Output the [X, Y] coordinate of the center of the cell containing the given text.  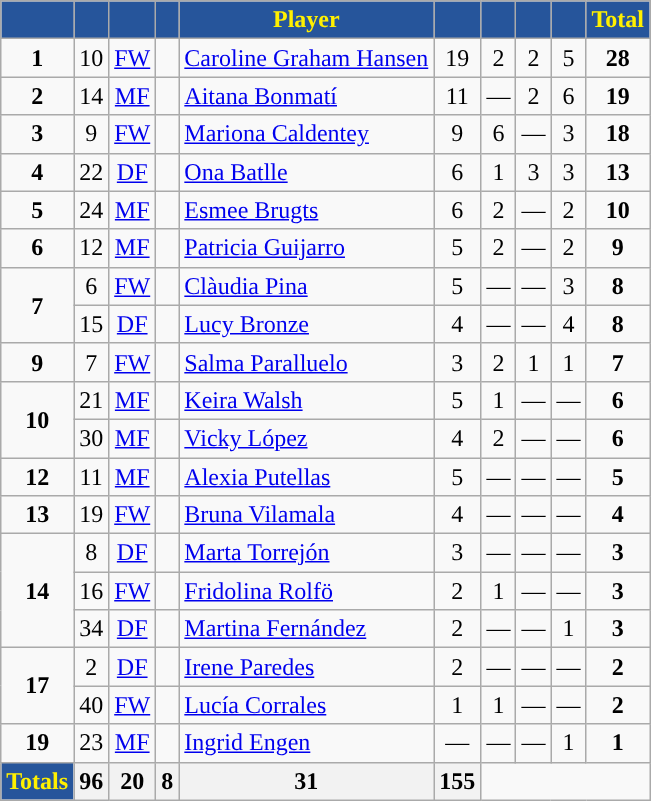
Totals [38, 781]
30 [92, 438]
Keira Walsh [306, 400]
Bruna Vilamala [306, 515]
23 [92, 743]
Total [618, 20]
Martina Fernández [306, 629]
Lucía Corrales [306, 705]
24 [92, 210]
Caroline Graham Hansen [306, 58]
17 [38, 686]
Ingrid Engen [306, 743]
40 [92, 705]
Fridolina Rolfö [306, 591]
18 [618, 134]
Vicky López [306, 438]
31 [306, 781]
96 [92, 781]
Esmee Brugts [306, 210]
20 [132, 781]
Salma Paralluelo [306, 362]
Mariona Caldentey [306, 134]
Clàudia Pina [306, 286]
155 [458, 781]
Patricia Guijarro [306, 248]
15 [92, 324]
28 [618, 58]
Alexia Putellas [306, 477]
22 [92, 172]
Ona Batlle [306, 172]
Lucy Bronze [306, 324]
Player [306, 20]
16 [92, 591]
21 [92, 400]
Irene Paredes [306, 667]
Marta Torrejón [306, 553]
Aitana Bonmatí [306, 96]
34 [92, 629]
